From the cell containing the given text, extract its center point as [x, y] coordinate. 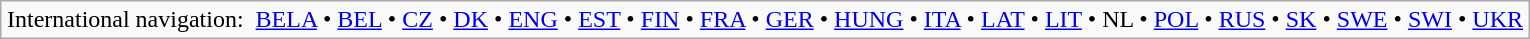
International navigation: BELA • BEL • CZ • DK • ENG • EST • FIN • FRA • GER • HUNG • ITA • LAT • LIT • NL • POL • RUS • SK • SWE • SWI • UKR [764, 20]
